Output the [x, y] coordinate of the center of the cell containing the given text.  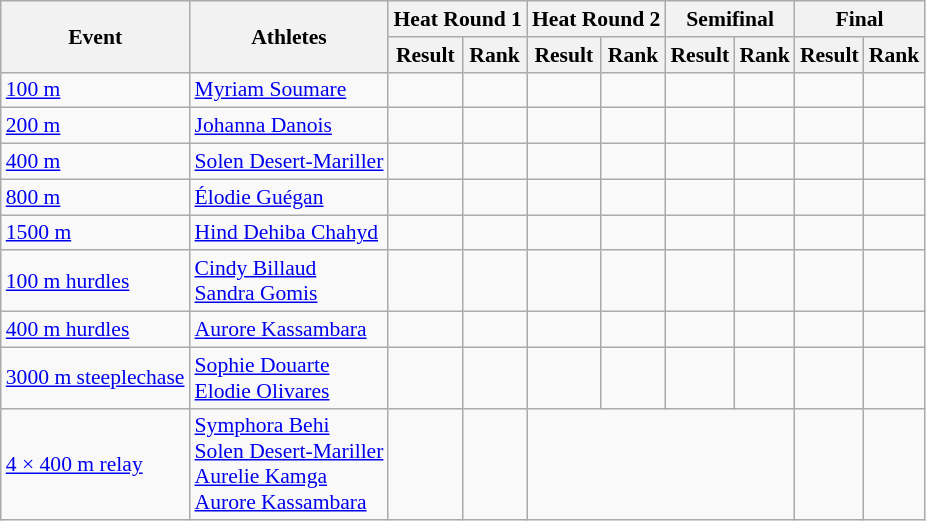
800 m [96, 197]
200 m [96, 126]
Aurore Kassambara [290, 330]
400 m [96, 162]
Hind Dehiba Chahyd [290, 233]
Athletes [290, 36]
Semifinal [730, 19]
1500 m [96, 233]
Solen Desert-Mariller [290, 162]
Myriam Soumare [290, 90]
Johanna Danois [290, 126]
Final [860, 19]
3000 m steeplechase [96, 378]
100 m [96, 90]
Symphora BehiSolen Desert-MarillerAurelie KamgaAurore Kassambara [290, 464]
100 m hurdles [96, 282]
Sophie DouarteElodie Olivares [290, 378]
Cindy BillaudSandra Gomis [290, 282]
400 m hurdles [96, 330]
Event [96, 36]
Heat Round 2 [596, 19]
Élodie Guégan [290, 197]
Heat Round 1 [457, 19]
4 × 400 m relay [96, 464]
